Return (x, y) of the center of cell containing provided text 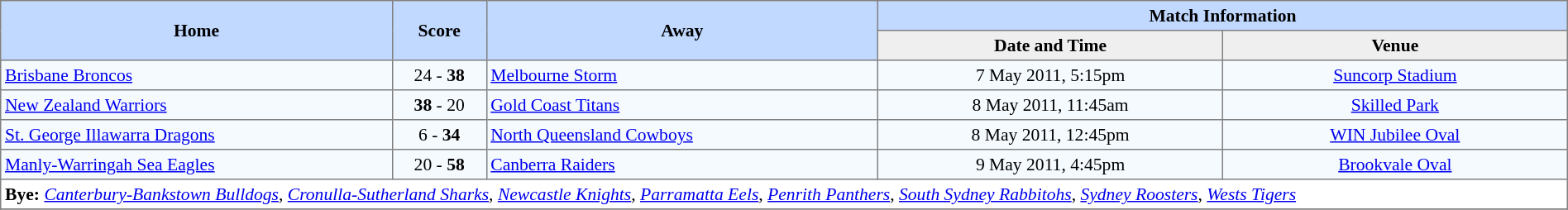
24 - 38 (439, 75)
Date and Time (1050, 45)
Manly-Warringah Sea Eagles (197, 165)
7 May 2011, 5:15pm (1050, 75)
20 - 58 (439, 165)
6 - 34 (439, 135)
Brookvale Oval (1394, 165)
9 May 2011, 4:45pm (1050, 165)
Home (197, 31)
Suncorp Stadium (1394, 75)
New Zealand Warriors (197, 105)
Canberra Raiders (682, 165)
WIN Jubilee Oval (1394, 135)
Skilled Park (1394, 105)
Brisbane Broncos (197, 75)
38 - 20 (439, 105)
North Queensland Cowboys (682, 135)
St. George Illawarra Dragons (197, 135)
8 May 2011, 12:45pm (1050, 135)
Venue (1394, 45)
8 May 2011, 11:45am (1050, 105)
Match Information (1223, 16)
Gold Coast Titans (682, 105)
Melbourne Storm (682, 75)
Away (682, 31)
Score (439, 31)
